Capture the cell that displays the provided text and extract its [x, y] central coordinate. 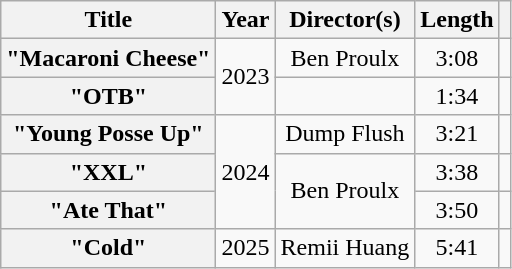
5:41 [457, 248]
3:21 [457, 134]
3:38 [457, 172]
Year [246, 20]
Title [108, 20]
"XXL" [108, 172]
"Macaroni Cheese" [108, 58]
2023 [246, 77]
Director(s) [345, 20]
3:08 [457, 58]
1:34 [457, 96]
"Cold" [108, 248]
3:50 [457, 210]
"Ate That" [108, 210]
Remii Huang [345, 248]
"OTB" [108, 96]
"Young Posse Up" [108, 134]
Dump Flush [345, 134]
Length [457, 20]
2025 [246, 248]
2024 [246, 172]
